Search for the cell housing the specified text and yield its [X, Y] center coordinate. 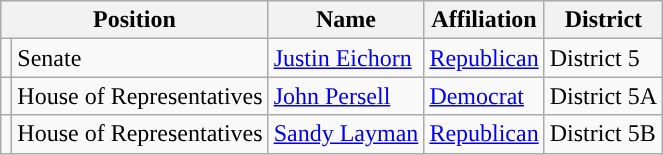
Name [346, 20]
Senate [140, 58]
District 5A [603, 96]
Sandy Layman [346, 134]
Affiliation [484, 20]
Position [134, 20]
John Persell [346, 96]
District 5 [603, 58]
District [603, 20]
District 5B [603, 134]
Democrat [484, 96]
Justin Eichorn [346, 58]
